Locate the cell with the specified text and output its (X, Y) center coordinate. 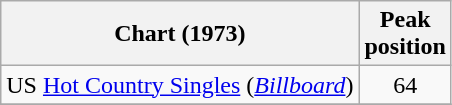
US Hot Country Singles (Billboard) (180, 85)
Chart (1973) (180, 34)
Peakposition (405, 34)
64 (405, 85)
